Return the (X, Y) coordinate for the center point of the cell that contains the specified text.  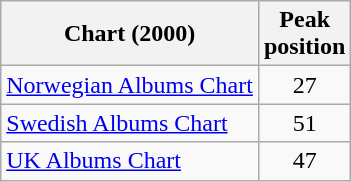
UK Albums Chart (130, 161)
Norwegian Albums Chart (130, 85)
27 (304, 85)
Chart (2000) (130, 34)
47 (304, 161)
Swedish Albums Chart (130, 123)
51 (304, 123)
Peakposition (304, 34)
